Find where the given text appears and provide that cell's center as [x, y] coordinate. 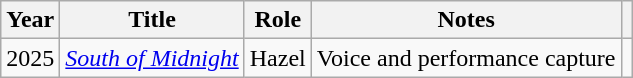
South of Midnight [152, 58]
Hazel [278, 58]
Role [278, 20]
2025 [30, 58]
Voice and performance capture [466, 58]
Title [152, 20]
Notes [466, 20]
Year [30, 20]
